Return the [X, Y] coordinate for the center point of the cell that contains the specified text.  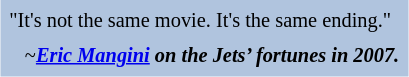
"It's not the same movie. It's the same ending." [204, 22]
~Eric Mangini on the Jets’ fortunes in 2007. [204, 56]
